Scan for the cell matching the given text and deliver its [X, Y] coordinate at center. 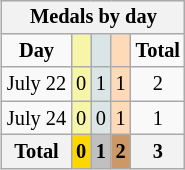
July 24 [36, 118]
July 22 [36, 84]
Day [36, 51]
Medals by day [94, 17]
3 [158, 152]
